Extract the (x, y) coordinate from the center of the cell holding the provided text.  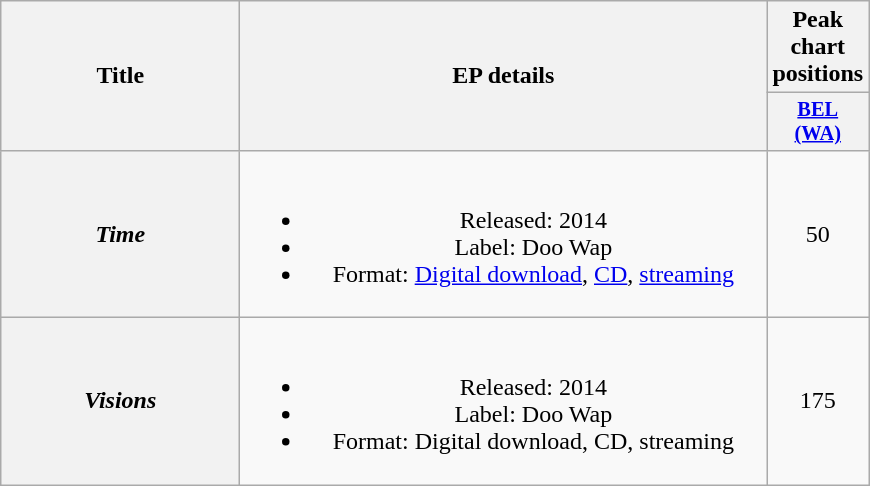
Title (120, 76)
Peak chart positions (818, 47)
BEL(WA) (818, 122)
175 (818, 402)
Time (120, 234)
EP details (504, 76)
Visions (120, 402)
50 (818, 234)
